For the text-containing cell, return its midpoint in (x, y) coordinate format. 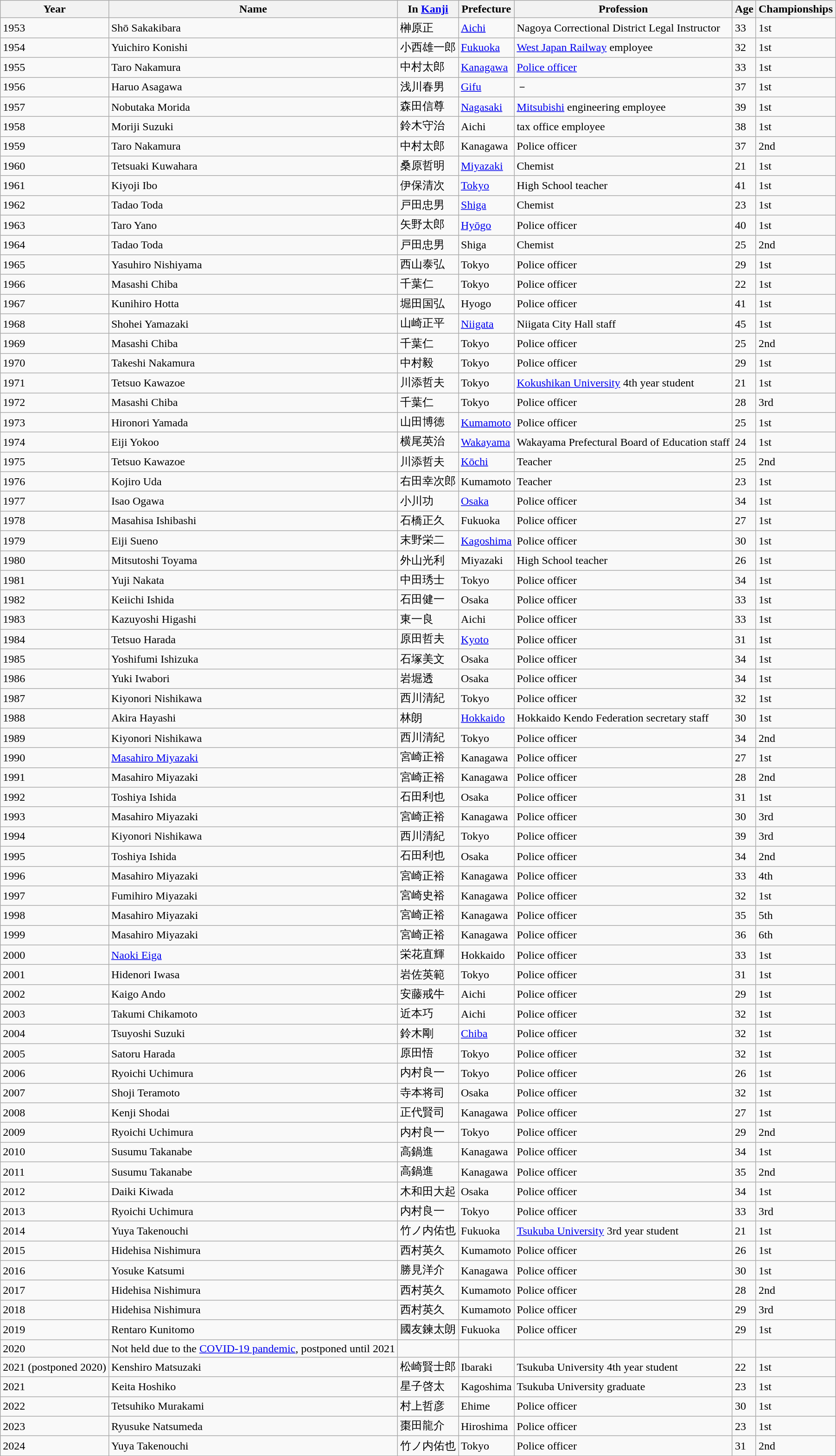
Takeshi Nakamura (253, 363)
2008 (55, 1113)
2004 (55, 1034)
1987 (55, 699)
1958 (55, 127)
Yasuhiro Nishiyama (253, 265)
Daiki Kiwada (253, 1192)
2011 (55, 1171)
Hyogo (486, 304)
Kokushikan University 4th year student (623, 383)
Shohei Yamazaki (253, 323)
Kunihiro Hotta (253, 304)
Not held due to the COVID-19 pandemic, postponed until 2021 (253, 1348)
2020 (55, 1348)
Naoki Eiga (253, 955)
tax office employee (623, 127)
Tsukuba University graduate (623, 1386)
1991 (55, 778)
Ibaraki (486, 1367)
1960 (55, 166)
浅川春男 (428, 87)
原田哲夫 (428, 639)
5th (796, 916)
2024 (55, 1446)
4th (796, 876)
Shoji Teramoto (253, 1093)
1980 (55, 561)
Kyoto (486, 639)
勝見洋介 (428, 1271)
Kojiro Uda (253, 482)
石塚美文 (428, 659)
Tsukuba University 4th year student (623, 1367)
Hironori Yamada (253, 423)
1968 (55, 323)
1970 (55, 363)
Prefecture (486, 9)
林朗 (428, 718)
1983 (55, 620)
Tetsuhiko Murakami (253, 1407)
横尾英治 (428, 442)
1973 (55, 423)
2019 (55, 1330)
1962 (55, 206)
Keita Hoshiko (253, 1386)
Kiyoji Ibo (253, 185)
Moriji Suzuki (253, 127)
Age (744, 9)
1989 (55, 738)
2015 (55, 1251)
2007 (55, 1093)
2013 (55, 1211)
Wakayama Prefectural Board of Education staff (623, 442)
安藤戒牛 (428, 994)
鈴木剛 (428, 1034)
伊保清次 (428, 185)
Hyōgo (486, 225)
外山光利 (428, 561)
西山泰弘 (428, 265)
1981 (55, 580)
國友鍊太朗 (428, 1330)
1993 (55, 817)
Tetsuaki Kuwahara (253, 166)
宮崎史裕 (428, 896)
West Japan Railway employee (623, 47)
原田悟 (428, 1054)
Chiba (486, 1034)
1961 (55, 185)
2018 (55, 1310)
Nagoya Correctional District Legal Instructor (623, 28)
Kazuyoshi Higashi (253, 620)
2006 (55, 1073)
1990 (55, 758)
1998 (55, 916)
1955 (55, 68)
中村毅 (428, 363)
2016 (55, 1271)
木和田大起 (428, 1192)
松崎賢士郎 (428, 1367)
石田健一 (428, 600)
小西雄一郎 (428, 47)
Niigata (486, 323)
Hiroshima (486, 1426)
堀田国弘 (428, 304)
1975 (55, 462)
1985 (55, 659)
2010 (55, 1152)
1953 (55, 28)
1966 (55, 285)
Kenshiro Matsuzaki (253, 1367)
Shō Sakakibara (253, 28)
末野栄二 (428, 540)
2002 (55, 994)
Masahisa Ishibashi (253, 521)
Yuki Iwabori (253, 678)
Yuji Nakata (253, 580)
Year (55, 9)
1971 (55, 383)
桑原哲明 (428, 166)
Akira Hayashi (253, 718)
近本巧 (428, 1014)
1979 (55, 540)
2000 (55, 955)
－ (623, 87)
正代賢司 (428, 1113)
1978 (55, 521)
2021 (postponed 2020) (55, 1367)
1956 (55, 87)
1992 (55, 797)
1988 (55, 718)
Kōchi (486, 462)
村上哲彦 (428, 1407)
Fumihiro Miyazaki (253, 896)
右田幸次郎 (428, 482)
Championships (796, 9)
1977 (55, 501)
1957 (55, 107)
岩佐英範 (428, 975)
2014 (55, 1231)
1999 (55, 935)
2012 (55, 1192)
1986 (55, 678)
2017 (55, 1290)
Kenji Shodai (253, 1113)
36 (744, 935)
1969 (55, 344)
1996 (55, 876)
Mitsutoshi Toyama (253, 561)
Eiji Yokoo (253, 442)
Nobutaka Morida (253, 107)
中田琇士 (428, 580)
Tetsuo Harada (253, 639)
Hokkaido Kendo Federation secretary staff (623, 718)
1997 (55, 896)
2005 (55, 1054)
1954 (55, 47)
Isao Ogawa (253, 501)
24 (744, 442)
1984 (55, 639)
星子啓太 (428, 1386)
寺本将司 (428, 1093)
Haruo Asagawa (253, 87)
矢野太郎 (428, 225)
鈴木守治 (428, 127)
石橋正久 (428, 521)
Gifu (486, 87)
Hidenori Iwasa (253, 975)
2022 (55, 1407)
森田信尊 (428, 107)
1982 (55, 600)
40 (744, 225)
Satoru Harada (253, 1054)
2021 (55, 1386)
1994 (55, 837)
Eiji Sueno (253, 540)
Takumi Chikamoto (253, 1014)
2009 (55, 1133)
Name (253, 9)
1963 (55, 225)
Keiichi Ishida (253, 600)
1965 (55, 265)
Tsuyoshi Suzuki (253, 1034)
Kaigo Ando (253, 994)
1995 (55, 856)
Ehime (486, 1407)
2003 (55, 1014)
In Kanji (428, 9)
Yoshifumi Ishizuka (253, 659)
栄花直輝 (428, 955)
Taro Yano (253, 225)
東一良 (428, 620)
Wakayama (486, 442)
山崎正平 (428, 323)
Ryusuke Natsumeda (253, 1426)
棗田龍介 (428, 1426)
Yosuke Katsumi (253, 1271)
Rentaro Kunitomo (253, 1330)
6th (796, 935)
Niigata City Hall staff (623, 323)
2001 (55, 975)
山田博徳 (428, 423)
Nagasaki (486, 107)
Yuichiro Konishi (253, 47)
1972 (55, 403)
榊原正 (428, 28)
Mitsubishi engineering employee (623, 107)
2023 (55, 1426)
岩堀透 (428, 678)
1959 (55, 146)
38 (744, 127)
小川功 (428, 501)
1964 (55, 245)
Profession (623, 9)
1967 (55, 304)
1974 (55, 442)
1976 (55, 482)
45 (744, 323)
Tsukuba University 3rd year student (623, 1231)
